Identify which cell holds the provided text, then report its [x, y] central coordinate. 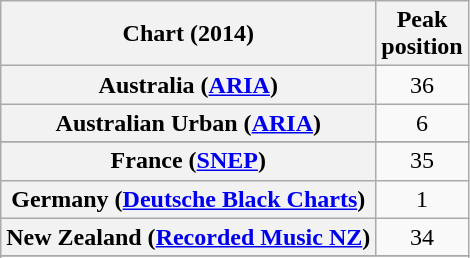
35 [422, 161]
Australia (ARIA) [188, 85]
Peakposition [422, 34]
France (SNEP) [188, 161]
Chart (2014) [188, 34]
34 [422, 237]
6 [422, 123]
1 [422, 199]
New Zealand (Recorded Music NZ) [188, 237]
Germany (Deutsche Black Charts) [188, 199]
Australian Urban (ARIA) [188, 123]
36 [422, 85]
